Search for the cell housing the specified text and yield its (X, Y) center coordinate. 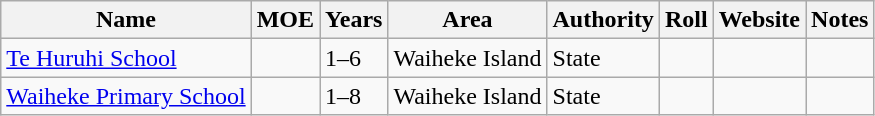
Te Huruhi School (126, 58)
Years (354, 20)
1–8 (354, 96)
Website (759, 20)
Waiheke Primary School (126, 96)
Area (468, 20)
Roll (686, 20)
Authority (603, 20)
1–6 (354, 58)
Notes (840, 20)
Name (126, 20)
MOE (285, 20)
